Search for the cell housing the specified text and yield its [X, Y] center coordinate. 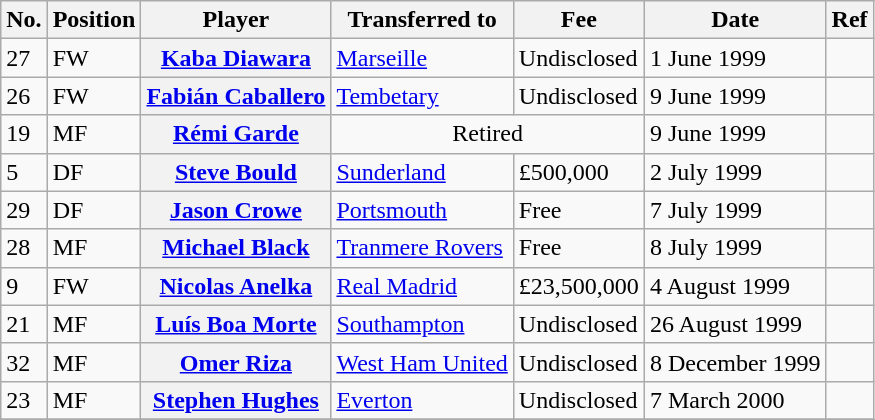
Steve Bould [236, 172]
2 July 1999 [735, 172]
Sunderland [422, 172]
No. [24, 20]
Kaba Diawara [236, 58]
26 August 1999 [735, 324]
5 [24, 172]
West Ham United [422, 362]
Position [94, 20]
32 [24, 362]
Rémi Garde [236, 134]
21 [24, 324]
27 [24, 58]
1 June 1999 [735, 58]
Transferred to [422, 20]
26 [24, 96]
Jason Crowe [236, 210]
Player [236, 20]
Stephen Hughes [236, 400]
23 [24, 400]
Fabián Caballero [236, 96]
4 August 1999 [735, 286]
8 July 1999 [735, 248]
Tembetary [422, 96]
Luís Boa Morte [236, 324]
Date [735, 20]
£23,500,000 [578, 286]
Southampton [422, 324]
Retired [488, 134]
29 [24, 210]
19 [24, 134]
7 March 2000 [735, 400]
28 [24, 248]
Nicolas Anelka [236, 286]
Marseille [422, 58]
Portsmouth [422, 210]
Michael Black [236, 248]
8 December 1999 [735, 362]
Ref [850, 20]
9 [24, 286]
Real Madrid [422, 286]
Everton [422, 400]
£500,000 [578, 172]
7 July 1999 [735, 210]
Fee [578, 20]
Omer Riza [236, 362]
Tranmere Rovers [422, 248]
